Detect which cell encompasses the target text, then output its [X, Y] center coordinate. 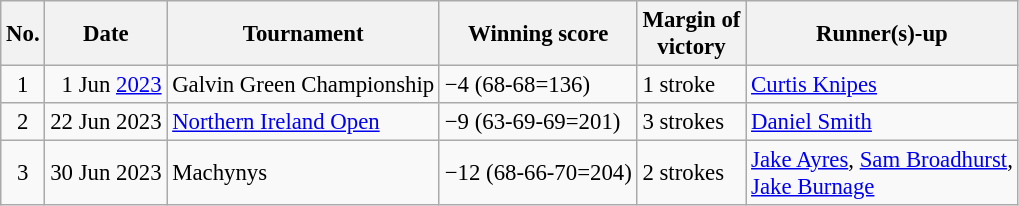
Winning score [538, 34]
3 strokes [692, 122]
Margin ofvictory [692, 34]
−12 (68-66-70=204) [538, 174]
30 Jun 2023 [106, 174]
Machynys [304, 174]
−4 (68-68=136) [538, 85]
1 [23, 85]
Tournament [304, 34]
Jake Ayres, Sam Broadhurst, Jake Burnage [882, 174]
−9 (63-69-69=201) [538, 122]
Northern Ireland Open [304, 122]
2 [23, 122]
Date [106, 34]
Galvin Green Championship [304, 85]
22 Jun 2023 [106, 122]
No. [23, 34]
1 Jun 2023 [106, 85]
Runner(s)-up [882, 34]
1 stroke [692, 85]
Curtis Knipes [882, 85]
Daniel Smith [882, 122]
2 strokes [692, 174]
3 [23, 174]
